Provide the (X, Y) coordinate of the cell's center where the given text is located.  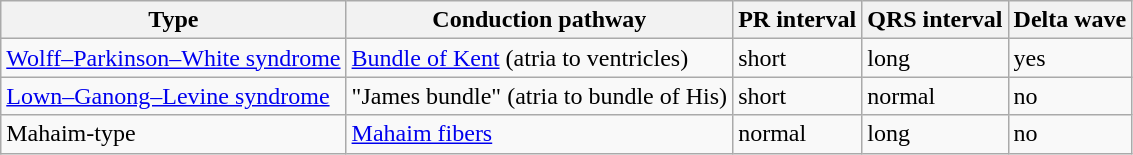
PR interval (798, 20)
"James bundle" (atria to bundle of His) (540, 96)
Lown–Ganong–Levine syndrome (174, 96)
Wolff–Parkinson–White syndrome (174, 58)
QRS interval (935, 20)
Mahaim-type (174, 134)
Delta wave (1070, 20)
Type (174, 20)
Conduction pathway (540, 20)
yes (1070, 58)
Bundle of Kent (atria to ventricles) (540, 58)
Mahaim fibers (540, 134)
